Return (X, Y) of the center of cell containing provided text 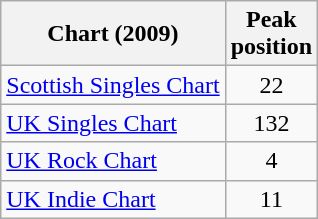
11 (271, 199)
Chart (2009) (113, 34)
Peakposition (271, 34)
132 (271, 123)
4 (271, 161)
Scottish Singles Chart (113, 85)
22 (271, 85)
UK Indie Chart (113, 199)
UK Singles Chart (113, 123)
UK Rock Chart (113, 161)
